Scan for the cell matching the given text and deliver its (x, y) coordinate at center. 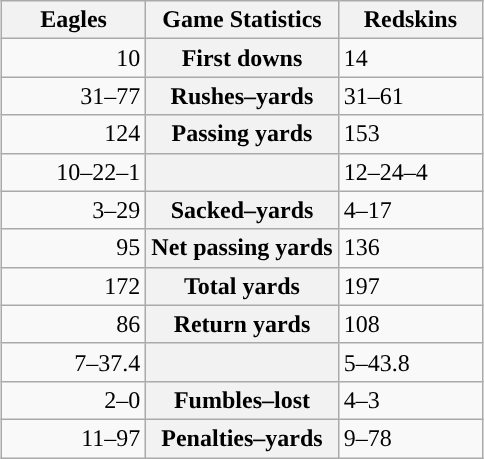
9–78 (410, 438)
4–17 (410, 210)
Passing yards (242, 134)
4–3 (410, 400)
Fumbles–lost (242, 400)
31–61 (410, 96)
Sacked–yards (242, 210)
11–97 (73, 438)
Total yards (242, 286)
197 (410, 286)
12–24–4 (410, 172)
Penalties–yards (242, 438)
136 (410, 248)
Eagles (73, 20)
Net passing yards (242, 248)
14 (410, 58)
3–29 (73, 210)
Redskins (410, 20)
95 (73, 248)
First downs (242, 58)
Return yards (242, 324)
2–0 (73, 400)
153 (410, 134)
10 (73, 58)
10–22–1 (73, 172)
124 (73, 134)
108 (410, 324)
31–77 (73, 96)
172 (73, 286)
7–37.4 (73, 362)
Rushes–yards (242, 96)
86 (73, 324)
5–43.8 (410, 362)
Game Statistics (242, 20)
